Extract the [X, Y] coordinate from the center of the cell holding the provided text.  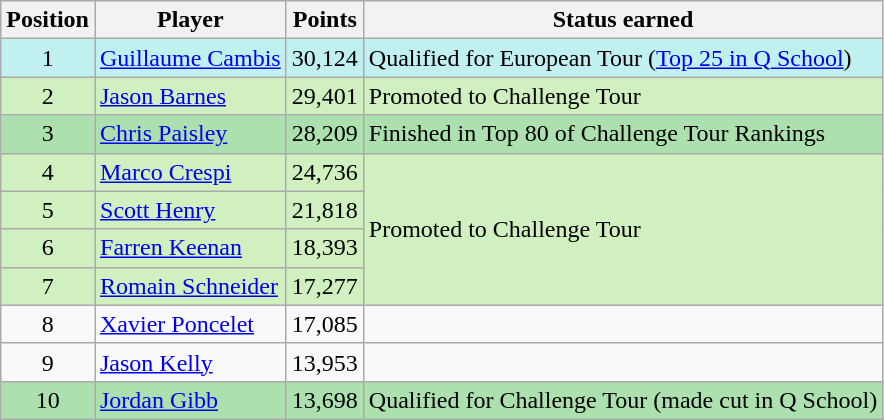
28,209 [324, 134]
5 [48, 210]
Jason Kelly [190, 362]
Guillaume Cambis [190, 58]
Farren Keenan [190, 248]
Points [324, 20]
Chris Paisley [190, 134]
3 [48, 134]
18,393 [324, 248]
17,277 [324, 286]
29,401 [324, 96]
2 [48, 96]
Finished in Top 80 of Challenge Tour Rankings [622, 134]
Status earned [622, 20]
8 [48, 324]
7 [48, 286]
Position [48, 20]
30,124 [324, 58]
13,953 [324, 362]
Marco Crespi [190, 172]
13,698 [324, 400]
Romain Schneider [190, 286]
4 [48, 172]
Player [190, 20]
9 [48, 362]
Jordan Gibb [190, 400]
Jason Barnes [190, 96]
6 [48, 248]
1 [48, 58]
10 [48, 400]
Scott Henry [190, 210]
Xavier Poncelet [190, 324]
Qualified for Challenge Tour (made cut in Q School) [622, 400]
17,085 [324, 324]
Qualified for European Tour (Top 25 in Q School) [622, 58]
24,736 [324, 172]
21,818 [324, 210]
